Find where the given text appears and provide that cell's center as [X, Y] coordinate. 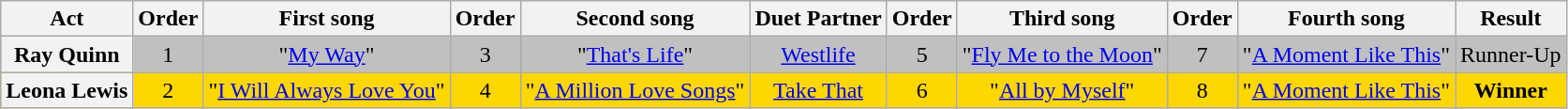
Fourth song [1346, 19]
Take That [818, 90]
1 [169, 54]
5 [922, 54]
Second song [635, 19]
8 [1202, 90]
Act [67, 19]
6 [922, 90]
First song [326, 19]
Runner-Up [1511, 54]
7 [1202, 54]
"My Way" [326, 54]
Westlife [818, 54]
Third song [1062, 19]
"A Million Love Songs" [635, 90]
Duet Partner [818, 19]
4 [485, 90]
3 [485, 54]
Winner [1511, 90]
Ray Quinn [67, 54]
"Fly Me to the Moon" [1062, 54]
"All by Myself" [1062, 90]
Result [1511, 19]
2 [169, 90]
"That's Life" [635, 54]
"I Will Always Love You" [326, 90]
Leona Lewis [67, 90]
